Find where the given text appears and provide that cell's center as [X, Y] coordinate. 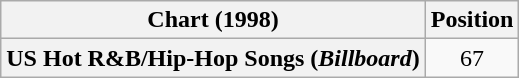
Position [472, 20]
67 [472, 58]
Chart (1998) [213, 20]
US Hot R&B/Hip-Hop Songs (Billboard) [213, 58]
